Return (x, y) of the center of cell containing provided text 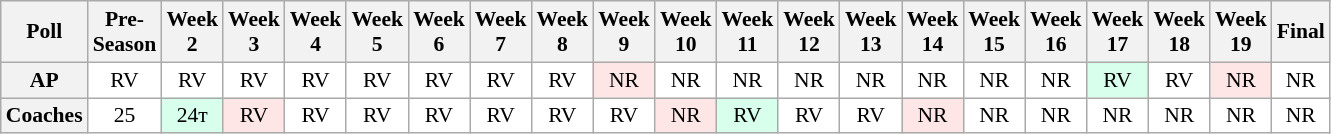
Week5 (377, 32)
Week17 (1118, 32)
Week19 (1241, 32)
Week10 (686, 32)
25 (125, 116)
Week13 (871, 32)
Week6 (439, 32)
Week16 (1056, 32)
Final (1301, 32)
24т (192, 116)
Week7 (501, 32)
Week12 (809, 32)
Week14 (933, 32)
Week3 (254, 32)
AP (44, 80)
Poll (44, 32)
Week2 (192, 32)
Week15 (994, 32)
Week4 (316, 32)
Week11 (748, 32)
Coaches (44, 116)
Week9 (624, 32)
Week8 (562, 32)
Week18 (1179, 32)
Pre-Season (125, 32)
